Capture the cell that displays the provided text and extract its (x, y) central coordinate. 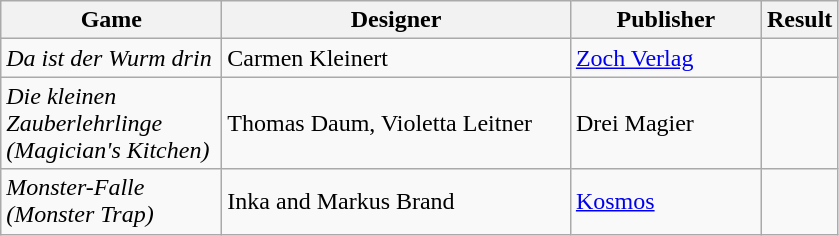
Inka and Markus Brand (396, 202)
Designer (396, 20)
Result (799, 20)
Kosmos (666, 202)
Game (112, 20)
Zoch Verlag (666, 58)
Thomas Daum, Violetta Leitner (396, 123)
Die kleinen Zauberlehrlinge (Magician's Kitchen) (112, 123)
Publisher (666, 20)
Monster-Falle (Monster Trap) (112, 202)
Carmen Kleinert (396, 58)
Drei Magier (666, 123)
Da ist der Wurm drin (112, 58)
